Provide the [X, Y] coordinate of the cell's center where the given text is located.  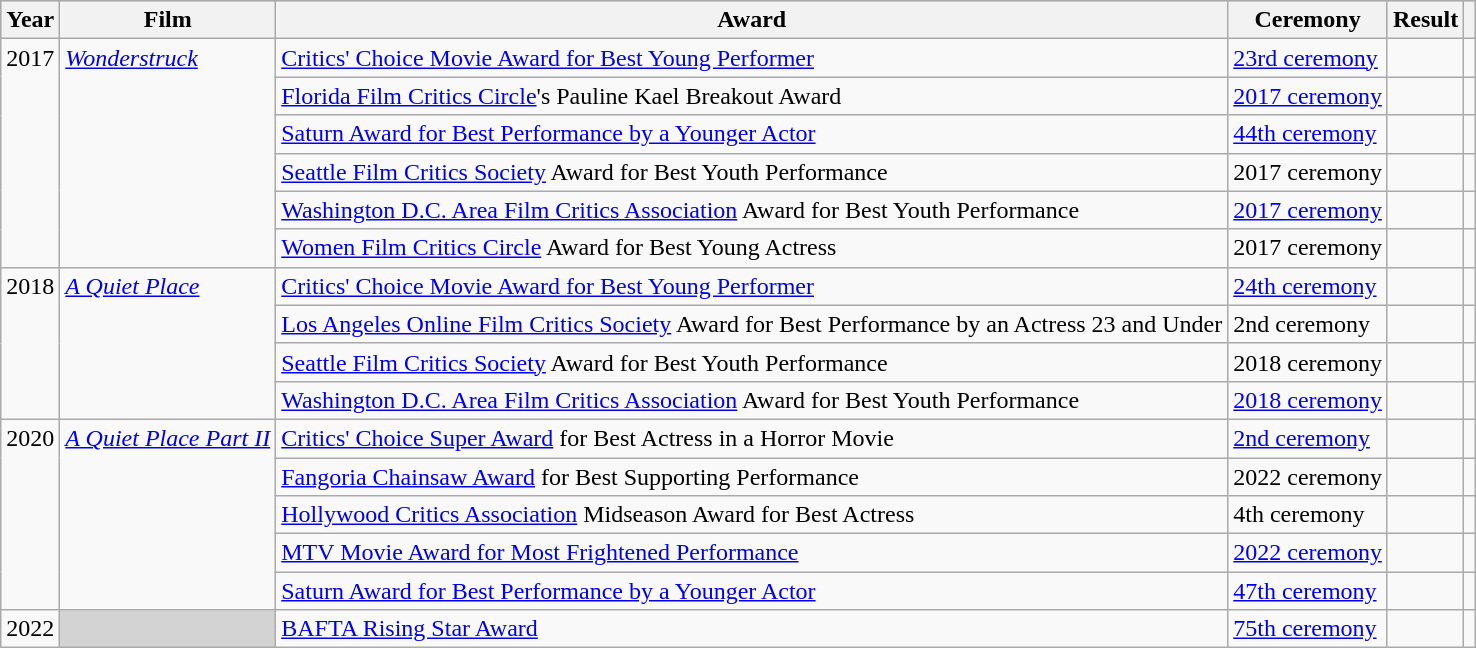
Los Angeles Online Film Critics Society Award for Best Performance by an Actress 23 and Under [752, 324]
Fangoria Chainsaw Award for Best Supporting Performance [752, 477]
24th ceremony [1308, 286]
Award [752, 20]
Hollywood Critics Association Midseason Award for Best Actress [752, 515]
BAFTA Rising Star Award [752, 629]
2022 [30, 629]
A Quiet Place [168, 343]
2020 [30, 514]
Result [1425, 20]
2017 [30, 153]
Wonderstruck [168, 153]
MTV Movie Award for Most Frightened Performance [752, 553]
Women Film Critics Circle Award for Best Young Actress [752, 248]
Critics' Choice Super Award for Best Actress in a Horror Movie [752, 438]
75th ceremony [1308, 629]
4th ceremony [1308, 515]
Film [168, 20]
2018 [30, 343]
23rd ceremony [1308, 58]
Ceremony [1308, 20]
A Quiet Place Part II [168, 514]
44th ceremony [1308, 134]
Florida Film Critics Circle's Pauline Kael Breakout Award [752, 96]
Year [30, 20]
47th ceremony [1308, 591]
